Return the [x, y] coordinate for the center point of the cell that contains the specified text.  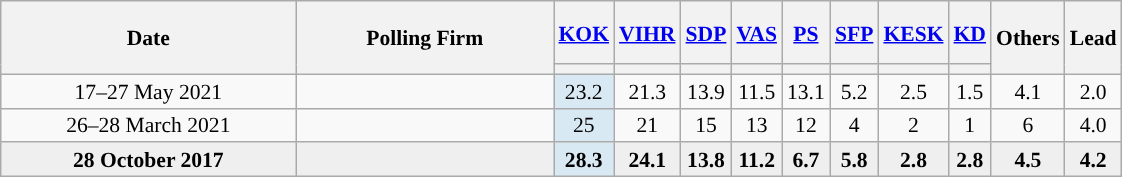
2 [913, 125]
11.5 [756, 91]
5.8 [854, 160]
13.8 [706, 160]
KD [970, 32]
28 October 2017 [148, 160]
4.0 [1094, 125]
SDP [706, 32]
5.2 [854, 91]
13.9 [706, 91]
6 [1028, 125]
4.1 [1028, 91]
PS [806, 32]
21.3 [648, 91]
1 [970, 125]
28.3 [584, 160]
4.2 [1094, 160]
2.5 [913, 91]
11.2 [756, 160]
15 [706, 125]
SFP [854, 32]
Polling Firm [425, 38]
1.5 [970, 91]
4.5 [1028, 160]
VAS [756, 32]
24.1 [648, 160]
17–27 May 2021 [148, 91]
6.7 [806, 160]
26–28 March 2021 [148, 125]
23.2 [584, 91]
13 [756, 125]
Date [148, 38]
Others [1028, 38]
Lead [1094, 38]
2.0 [1094, 91]
12 [806, 125]
KESK [913, 32]
KOK [584, 32]
25 [584, 125]
VIHR [648, 32]
4 [854, 125]
13.1 [806, 91]
21 [648, 125]
